Detect which cell encompasses the target text, then output its (X, Y) center coordinate. 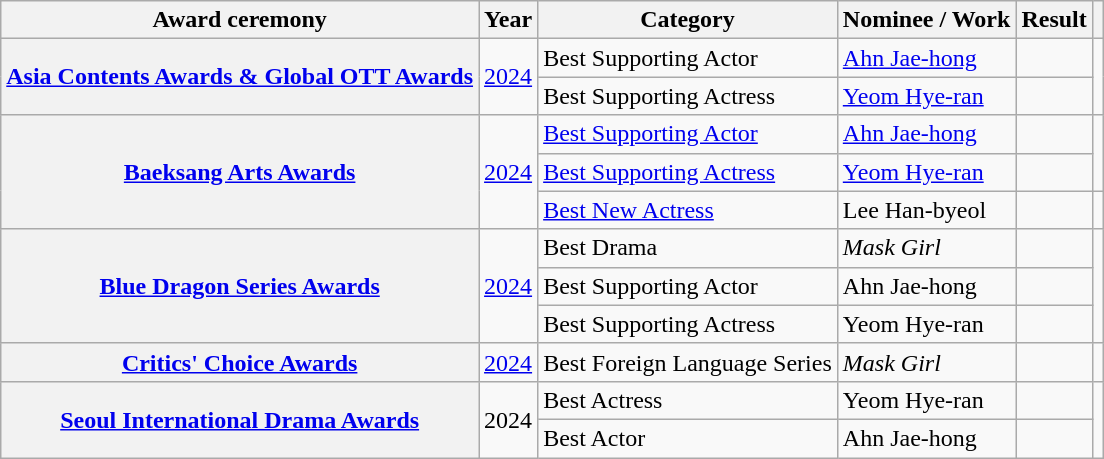
Year (508, 20)
Best New Actress (688, 210)
Best Actor (688, 438)
Baeksang Arts Awards (240, 172)
Lee Han-byeol (926, 210)
Critics' Choice Awards (240, 362)
Seoul International Drama Awards (240, 419)
Category (688, 20)
Asia Contents Awards & Global OTT Awards (240, 77)
Award ceremony (240, 20)
Nominee / Work (926, 20)
Best Drama (688, 248)
Blue Dragon Series Awards (240, 286)
Best Foreign Language Series (688, 362)
Result (1054, 20)
Best Actress (688, 400)
